Identify which cell holds the provided text, then report its (X, Y) central coordinate. 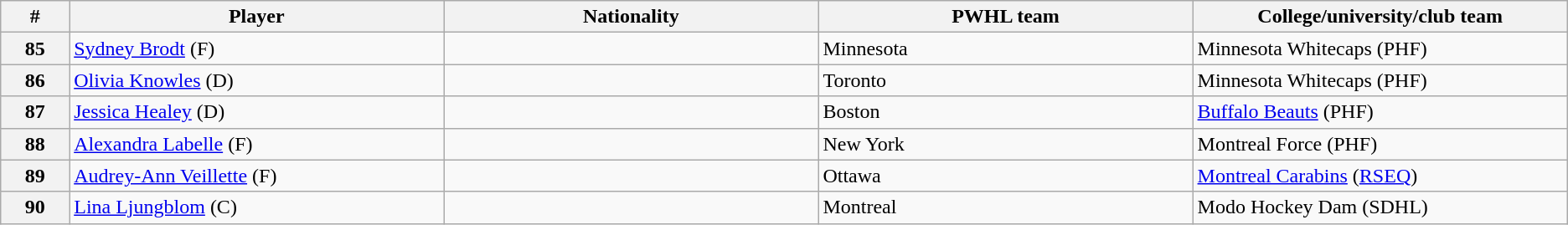
Sydney Brodt (F) (256, 49)
Lina Ljungblom (C) (256, 207)
Olivia Knowles (D) (256, 80)
89 (35, 176)
Audrey-Ann Veillette (F) (256, 176)
Alexandra Labelle (F) (256, 144)
# (35, 17)
86 (35, 80)
Boston (1005, 112)
90 (35, 207)
Minnesota (1005, 49)
Buffalo Beauts (PHF) (1380, 112)
Modo Hockey Dam (SDHL) (1380, 207)
New York (1005, 144)
Montreal (1005, 207)
College/university/club team (1380, 17)
Ottawa (1005, 176)
Montreal Force (PHF) (1380, 144)
Nationality (632, 17)
Montreal Carabins (RSEQ) (1380, 176)
88 (35, 144)
87 (35, 112)
Jessica Healey (D) (256, 112)
85 (35, 49)
Toronto (1005, 80)
PWHL team (1005, 17)
Player (256, 17)
